Capture the cell that displays the provided text and extract its [X, Y] central coordinate. 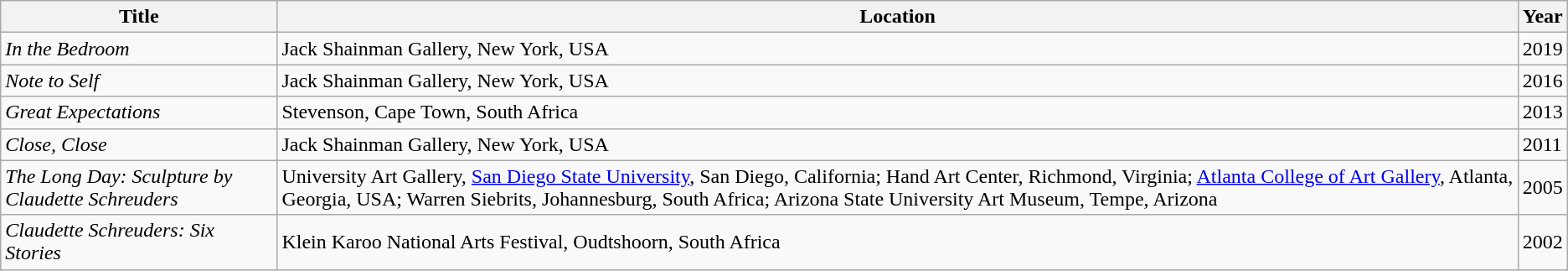
Title [139, 17]
In the Bedroom [139, 49]
2011 [1543, 144]
Close, Close [139, 144]
2019 [1543, 49]
Claudette Schreuders: Six Stories [139, 242]
2002 [1543, 242]
Year [1543, 17]
Klein Karoo National Arts Festival, Oudtshoorn, South Africa [898, 242]
2013 [1543, 112]
The Long Day: Sculpture by Claudette Schreuders [139, 188]
Note to Self [139, 81]
Stevenson, Cape Town, South Africa [898, 112]
Location [898, 17]
Great Expectations [139, 112]
2016 [1543, 81]
2005 [1543, 188]
